Scan for the cell matching the given text and deliver its (X, Y) coordinate at center. 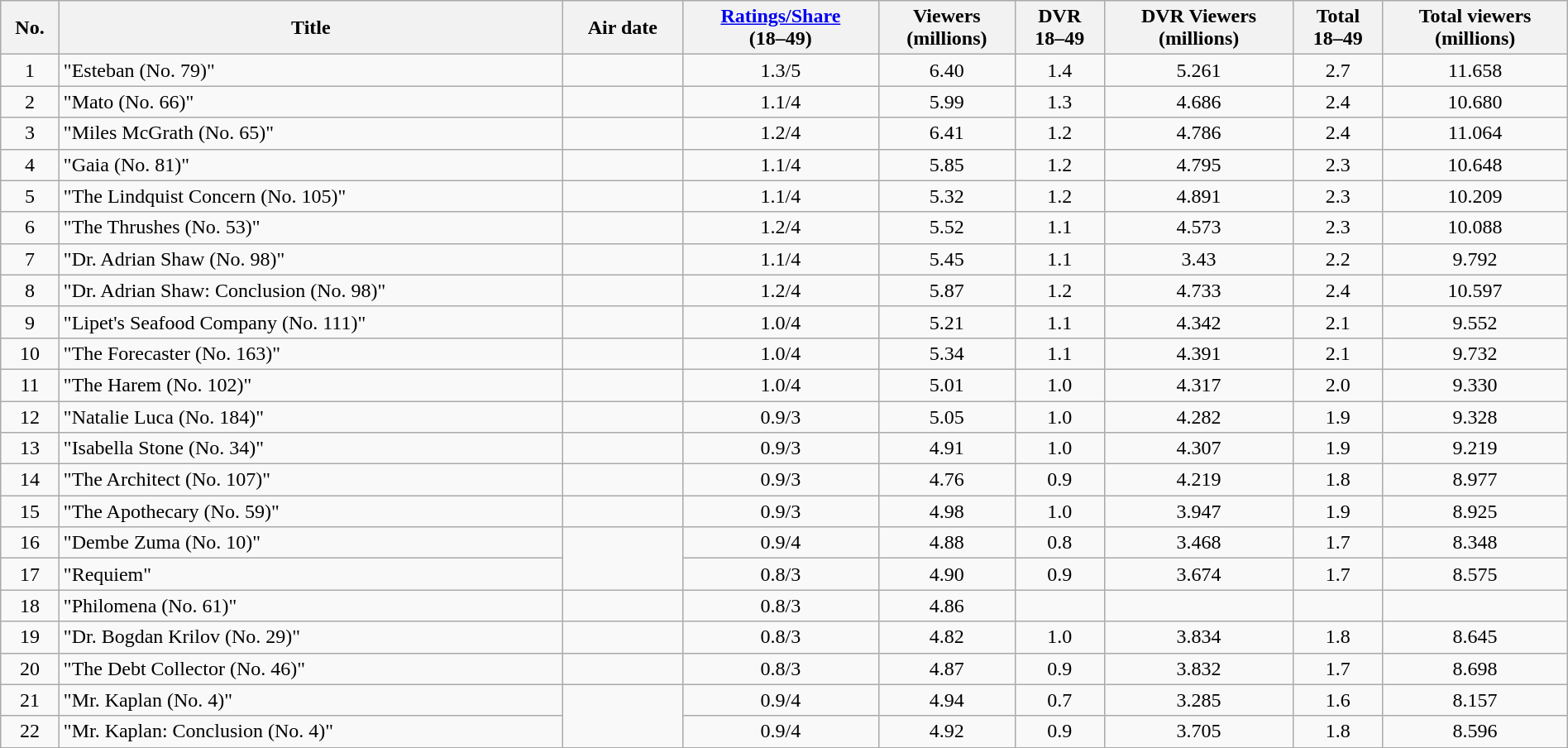
DVR Viewers(millions) (1199, 28)
9 (30, 322)
4.87 (946, 669)
7 (30, 259)
6.41 (946, 133)
9.328 (1475, 416)
Ratings/Share(18–49) (781, 28)
4.86 (946, 606)
11.658 (1475, 70)
"The Debt Collector (No. 46)" (311, 669)
4.686 (1199, 102)
16 (30, 543)
10.597 (1475, 290)
4.317 (1199, 385)
"The Harem (No. 102)" (311, 385)
8 (30, 290)
14 (30, 480)
"Isabella Stone (No. 34)" (311, 448)
10.209 (1475, 196)
No. (30, 28)
9.552 (1475, 322)
8.977 (1475, 480)
19 (30, 637)
2.7 (1338, 70)
9.732 (1475, 353)
4.891 (1199, 196)
Air date (622, 28)
4.88 (946, 543)
5.85 (946, 165)
3 (30, 133)
10 (30, 353)
5.05 (946, 416)
9.330 (1475, 385)
0.7 (1059, 700)
10.648 (1475, 165)
5.32 (946, 196)
13 (30, 448)
Title (311, 28)
"Dr. Adrian Shaw: Conclusion (No. 98)" (311, 290)
4.76 (946, 480)
5.87 (946, 290)
4.786 (1199, 133)
9.219 (1475, 448)
21 (30, 700)
1.4 (1059, 70)
6 (30, 228)
8.348 (1475, 543)
"Dembe Zuma (No. 10)" (311, 543)
8.596 (1475, 731)
5.21 (946, 322)
4 (30, 165)
4.219 (1199, 480)
10.088 (1475, 228)
"The Architect (No. 107)" (311, 480)
5.52 (946, 228)
6.40 (946, 70)
1.3/5 (781, 70)
Total18–49 (1338, 28)
"Mr. Kaplan: Conclusion (No. 4)" (311, 731)
"Dr. Adrian Shaw (No. 98)" (311, 259)
0.8 (1059, 543)
"The Thrushes (No. 53)" (311, 228)
2.2 (1338, 259)
8.925 (1475, 511)
17 (30, 574)
5.99 (946, 102)
DVR18–49 (1059, 28)
1.3 (1059, 102)
"The Apothecary (No. 59)" (311, 511)
"The Forecaster (No. 163)" (311, 353)
3.947 (1199, 511)
15 (30, 511)
5.45 (946, 259)
3.834 (1199, 637)
18 (30, 606)
5 (30, 196)
1.6 (1338, 700)
Total viewers(millions) (1475, 28)
"Esteban (No. 79)" (311, 70)
"Miles McGrath (No. 65)" (311, 133)
3.285 (1199, 700)
2 (30, 102)
20 (30, 669)
"Requiem" (311, 574)
Viewers(millions) (946, 28)
4.342 (1199, 322)
8.645 (1475, 637)
"Philomena (No. 61)" (311, 606)
"The Lindquist Concern (No. 105)" (311, 196)
5.01 (946, 385)
4.795 (1199, 165)
4.573 (1199, 228)
"Lipet's Seafood Company (No. 111)" (311, 322)
4.92 (946, 731)
"Gaia (No. 81)" (311, 165)
5.34 (946, 353)
4.91 (946, 448)
8.698 (1475, 669)
4.90 (946, 574)
11 (30, 385)
4.82 (946, 637)
5.261 (1199, 70)
12 (30, 416)
4.391 (1199, 353)
"Mr. Kaplan (No. 4)" (311, 700)
2.0 (1338, 385)
4.282 (1199, 416)
9.792 (1475, 259)
11.064 (1475, 133)
4.307 (1199, 448)
10.680 (1475, 102)
22 (30, 731)
4.733 (1199, 290)
4.98 (946, 511)
8.157 (1475, 700)
3.832 (1199, 669)
3.468 (1199, 543)
"Dr. Bogdan Krilov (No. 29)" (311, 637)
"Natalie Luca (No. 184)" (311, 416)
3.705 (1199, 731)
3.674 (1199, 574)
"Mato (No. 66)" (311, 102)
3.43 (1199, 259)
4.94 (946, 700)
1 (30, 70)
8.575 (1475, 574)
